Output the (x, y) coordinate of the center of the cell containing the given text.  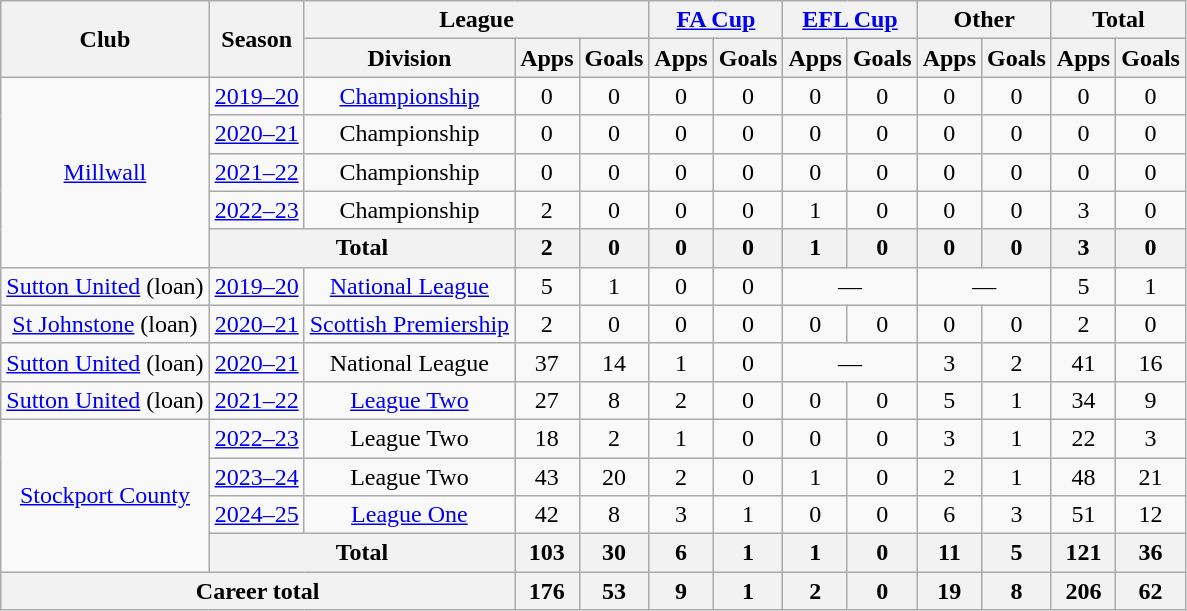
43 (547, 477)
12 (1151, 515)
Scottish Premiership (409, 324)
34 (1083, 400)
206 (1083, 591)
Millwall (105, 172)
2024–25 (256, 515)
30 (614, 553)
36 (1151, 553)
42 (547, 515)
16 (1151, 362)
Club (105, 39)
League (476, 20)
27 (547, 400)
103 (547, 553)
48 (1083, 477)
Stockport County (105, 495)
51 (1083, 515)
18 (547, 438)
37 (547, 362)
Season (256, 39)
62 (1151, 591)
FA Cup (716, 20)
EFL Cup (850, 20)
Other (984, 20)
121 (1083, 553)
14 (614, 362)
41 (1083, 362)
176 (547, 591)
53 (614, 591)
Division (409, 58)
11 (949, 553)
League One (409, 515)
19 (949, 591)
Career total (258, 591)
2023–24 (256, 477)
21 (1151, 477)
22 (1083, 438)
20 (614, 477)
St Johnstone (loan) (105, 324)
